Output the (X, Y) coordinate of the center of the cell containing the given text.  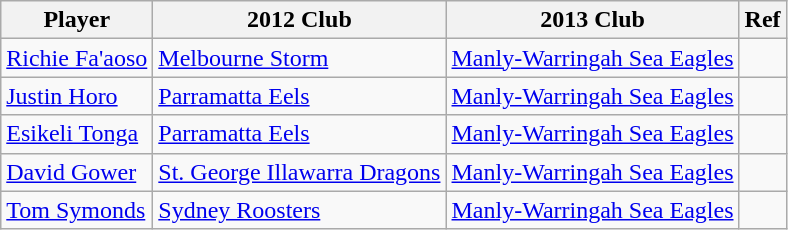
2012 Club (300, 20)
Tom Symonds (77, 210)
Esikeli Tonga (77, 134)
David Gower (77, 172)
2013 Club (592, 20)
St. George Illawarra Dragons (300, 172)
Sydney Roosters (300, 210)
Justin Horo (77, 96)
Ref (762, 20)
Richie Fa'aoso (77, 58)
Melbourne Storm (300, 58)
Player (77, 20)
